Scan for the cell matching the given text and deliver its (X, Y) coordinate at center. 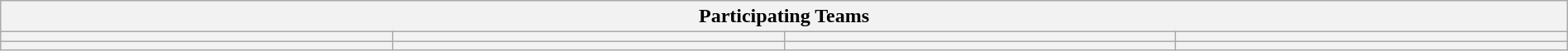
Participating Teams (784, 16)
